Capture the cell that displays the provided text and extract its (X, Y) central coordinate. 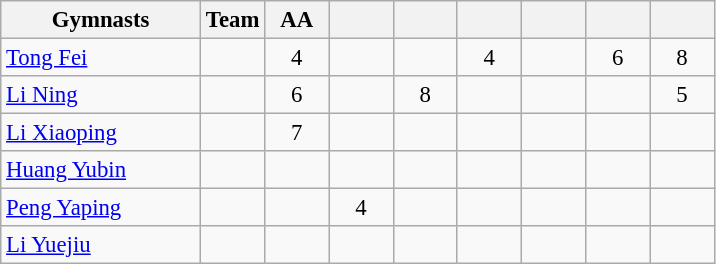
AA (297, 20)
Team (232, 20)
7 (297, 133)
5 (682, 95)
Gymnasts (101, 20)
Peng Yaping (101, 208)
Li Ning (101, 95)
Li Yuejiu (101, 245)
Tong Fei (101, 58)
Huang Yubin (101, 170)
Li Xiaoping (101, 133)
